Locate the cell with the specified text and output its (x, y) center coordinate. 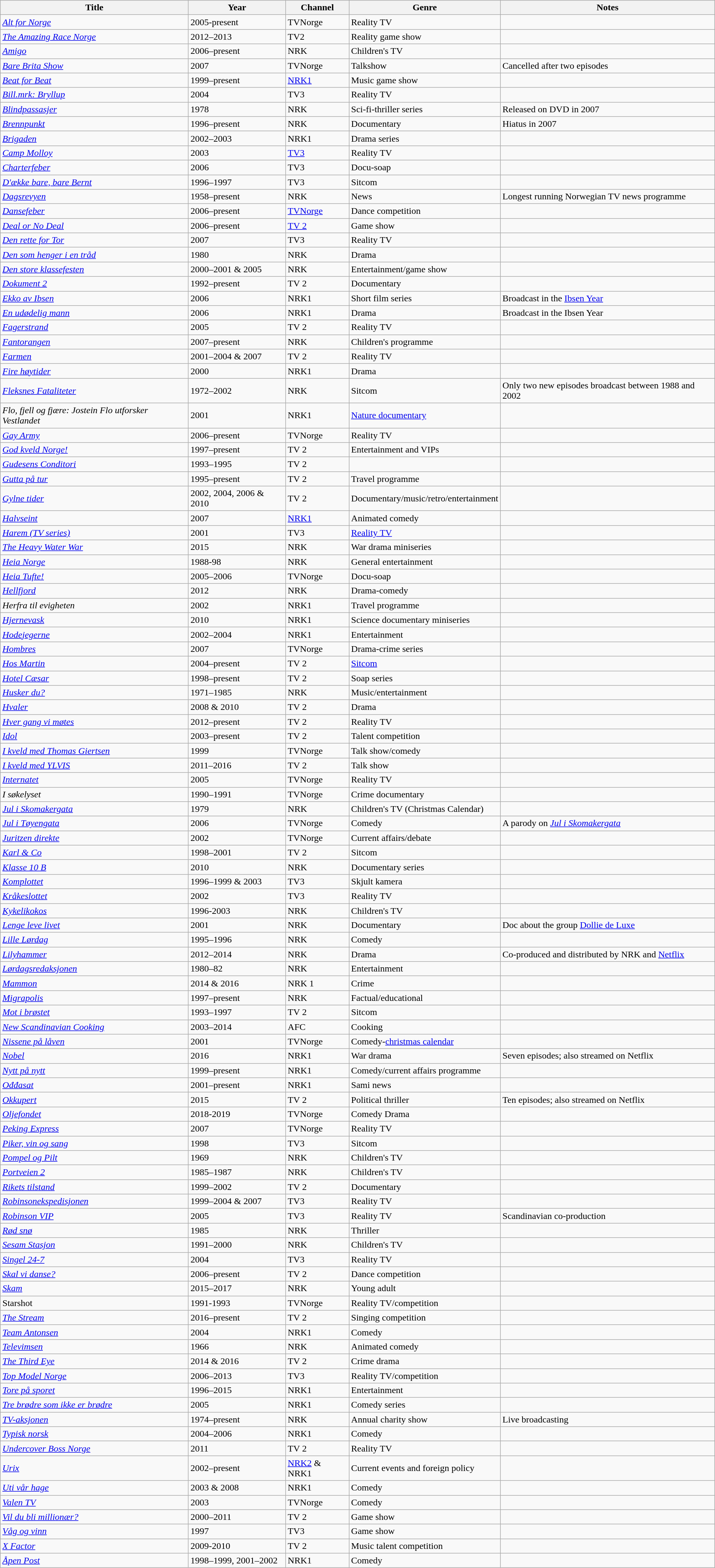
1969 (237, 1158)
Hjernevask (94, 620)
The Heavy Water War (94, 547)
1979 (237, 809)
2000 (237, 371)
The Third Eye (94, 1361)
2004–2006 (237, 1434)
Cancelled after two episodes (607, 66)
Jul i Tøyengata (94, 823)
1971–1985 (237, 693)
Lille Lørdag (94, 940)
2005-present (237, 22)
Children's programme (425, 342)
Nissene på låven (94, 1041)
1988-98 (237, 562)
Pompel og Pilt (94, 1158)
Reality game show (425, 37)
Factual/educational (425, 998)
Beat for Beat (94, 80)
TV2 (317, 37)
Valen TV (94, 1502)
War drama (425, 1056)
Lilyhammer (94, 954)
Brigaden (94, 138)
1993–1997 (237, 1012)
I søkelyset (94, 794)
Lørdagsredaksjonen (94, 969)
2011 (237, 1448)
Deal or No Deal (94, 226)
1990–1991 (237, 794)
Hver gang vi møtes (94, 722)
Portveien 2 (94, 1172)
1972–2002 (237, 390)
Cooking (425, 1027)
2002–2003 (237, 138)
Blindpassasjer (94, 109)
Skam (94, 1288)
1995–present (237, 479)
News (425, 197)
Åpen Post (94, 1560)
Hiatus in 2007 (607, 124)
Kykelikokos (94, 911)
Nobel (94, 1056)
1998–2001 (237, 852)
2007–present (237, 342)
Hombres (94, 649)
Migrapolis (94, 998)
Vil du bli millionær? (94, 1517)
2008 & 2010 (237, 707)
Live broadcasting (607, 1419)
1998–present (237, 678)
Talkshow (425, 66)
Uti vår hage (94, 1488)
1995–1996 (237, 940)
Title (94, 8)
1998–1999, 2001–2002 (237, 1560)
1996-2003 (237, 911)
Rikets tilstand (94, 1187)
Dagsrevyen (94, 197)
Entertainment/game show (425, 269)
2003–present (237, 736)
2006–2013 (237, 1376)
Seven episodes; also streamed on Netflix (607, 1056)
Gay Army (94, 435)
Tore på sporet (94, 1390)
The Amazing Race Norge (94, 37)
Fleksnes Fataliteter (94, 390)
Hellfjord (94, 591)
1980 (237, 255)
1993–1995 (237, 464)
2000–2001 & 2005 (237, 269)
Soap series (425, 678)
Genre (425, 8)
Team Antonsen (94, 1332)
Crime drama (425, 1361)
Talk show/comedy (425, 751)
2003–2014 (237, 1027)
Den rette for Tor (94, 240)
Kråkeslottet (94, 896)
Music game show (425, 80)
1997 (237, 1531)
Gutta på tur (94, 479)
1974–present (237, 1419)
2012–2014 (237, 954)
Sci-fi-thriller series (425, 109)
Year (237, 8)
Children's TV (Christmas Calendar) (425, 809)
Amigo (94, 51)
Gylne tider (94, 499)
Internatet (94, 780)
1998 (237, 1143)
Sami news (425, 1085)
Thriller (425, 1230)
Juritzen direkte (94, 838)
Den store klassefesten (94, 269)
2016–present (237, 1317)
Fire høytider (94, 371)
Lenge leve livet (94, 925)
2002–2004 (237, 634)
Robinson VIP (94, 1216)
Skjult kamera (425, 881)
1958–present (237, 197)
Current affairs/debate (425, 838)
Peking Express (94, 1128)
Top Model Norge (94, 1376)
Televimsen (94, 1347)
Channel (317, 8)
Music/entertainment (425, 693)
Comedy-christmas calendar (425, 1041)
X Factor (94, 1546)
Sesam Stasjon (94, 1245)
Current events and foreign policy (425, 1468)
Mot i brøstet (94, 1012)
Annual charity show (425, 1419)
2015–2017 (237, 1288)
Comedy/current affairs programme (425, 1070)
2002–present (237, 1468)
Only two new episodes broadcast between 1988 and 2002 (607, 390)
2005–2006 (237, 576)
2012 (237, 591)
Hos Martin (94, 663)
2002, 2004, 2006 & 2010 (237, 499)
Fantorangen (94, 342)
NRK2 & NRK1 (317, 1468)
Jul i Skomakergata (94, 809)
Charterfeber (94, 167)
1991-1993 (237, 1303)
Bill.mrk: Bryllup (94, 95)
Science documentary miniseries (425, 620)
Typisk norsk (94, 1434)
Music talent competition (425, 1546)
En udødelig mann (94, 313)
1992–present (237, 284)
Robinsonekspedisjonen (94, 1201)
God kveld Norge! (94, 450)
1996–present (237, 124)
Halvseint (94, 518)
Comedy Drama (425, 1114)
Okkupert (94, 1099)
Rød snø (94, 1230)
Farmen (94, 356)
Komplottet (94, 881)
Våg og vinn (94, 1531)
Gudesens Conditori (94, 464)
Tre brødre som ikke er brødre (94, 1405)
Herfra til evigheten (94, 605)
Hodejegerne (94, 634)
2000–2011 (237, 1517)
2011–2016 (237, 765)
1985 (237, 1230)
Den som henger i en tråd (94, 255)
Talent competition (425, 736)
2018-2019 (237, 1114)
Documentary series (425, 867)
AFC (317, 1027)
Documentary/music/retro/entertainment (425, 499)
Heia Tufte! (94, 576)
1966 (237, 1347)
Heia Norge (94, 562)
Undercover Boss Norge (94, 1448)
Co-produced and distributed by NRK and Netflix (607, 954)
War drama miniseries (425, 547)
1996–2015 (237, 1390)
Comedy series (425, 1405)
Skal vi danse? (94, 1274)
Nature documentary (425, 415)
Karl & Co (94, 852)
Drama-comedy (425, 591)
Dansefeber (94, 211)
Longest running Norwegian TV news programme (607, 197)
2012–2013 (237, 37)
Short film series (425, 298)
Young adult (425, 1288)
Scandinavian co-production (607, 1216)
Bare Brita Show (94, 66)
Starshot (94, 1303)
Husker du? (94, 693)
Klasse 10 B (94, 867)
Hotel Cæsar (94, 678)
1999–2002 (237, 1187)
Fagerstrand (94, 327)
Idol (94, 736)
Oljefondet (94, 1114)
Ten episodes; also streamed on Netflix (607, 1099)
1999 (237, 751)
1978 (237, 109)
Camp Molloy (94, 153)
2009-2010 (237, 1546)
2001–2004 & 2007 (237, 356)
Piker, vin og sang (94, 1143)
Doc about the group Dollie de Luxe (607, 925)
1985–1987 (237, 1172)
New Scandinavian Cooking (94, 1027)
Harem (TV series) (94, 533)
1980–82 (237, 969)
The Stream (94, 1317)
Crime documentary (425, 794)
1999–2004 & 2007 (237, 1201)
1996–1997 (237, 182)
NRK 1 (317, 983)
D'ække bare, bare Bernt (94, 182)
Drama-crime series (425, 649)
1991–2000 (237, 1245)
Urix (94, 1468)
I kveld med Thomas Giertsen (94, 751)
1996–1999 & 2003 (237, 881)
Singing competition (425, 1317)
2016 (237, 1056)
Hvaler (94, 707)
2004–present (237, 663)
2012–present (237, 722)
I kveld med YLVIS (94, 765)
Nytt på nytt (94, 1070)
A parody on Jul i Skomakergata (607, 823)
Drama series (425, 138)
Flo, fjell og fjære: Jostein Flo utforsker Vestlandet (94, 415)
General entertainment (425, 562)
Crime (425, 983)
Alt for Norge (94, 22)
Dokument 2 (94, 284)
Singel 24-7 (94, 1259)
Ekko av Ibsen (94, 298)
Political thriller (425, 1099)
2003 & 2008 (237, 1488)
TV-aksjonen (94, 1419)
2001–present (237, 1085)
Released on DVD in 2007 (607, 109)
Mammon (94, 983)
Entertainment and VIPs (425, 450)
Ođđasat (94, 1085)
Notes (607, 8)
Talk show (425, 765)
Brennpunkt (94, 124)
